Find where the given text appears and provide that cell's center as (x, y) coordinate. 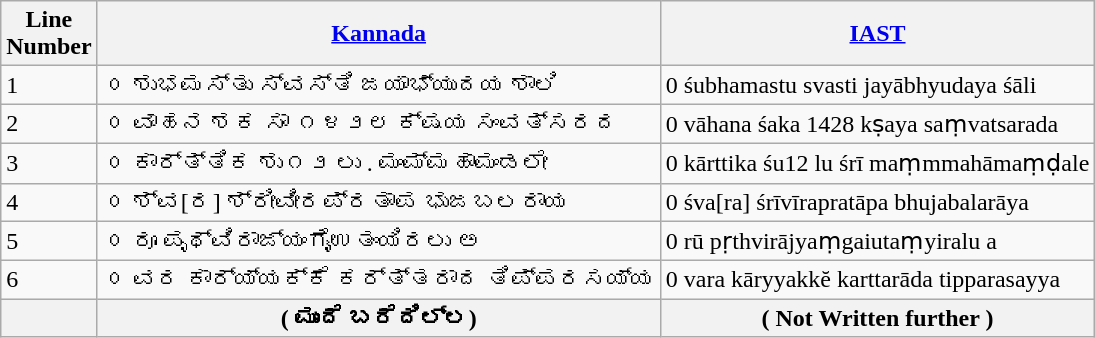
0 kārttika śu12 lu śrī maṃmmahāmaṃḍale (878, 163)
1 (49, 85)
LineNumber (49, 34)
0 śubhamastu svasti jayābhyudaya śāli (878, 85)
೦ ಕಾರ್ತ್ತಿಕ ಶು೧೨ ಲು . ಮಂಮ್ಮಹಾಮಂಡಲೇ (378, 163)
೦ ಶ್ವ[ರ] ಶ್ರೀವೀರಪ್ರತಾಪ ಭುಜಬಲರಾಯ (378, 202)
Kannada (378, 34)
( Not Written further ) (878, 318)
5 (49, 241)
IAST (878, 34)
6 (49, 280)
೦ ಶುಭಮಸ್ತು ಸ್ವಸ್ತಿ ಜಯಾಭ್ಯುದಯ ಶಾಲಿ (378, 85)
0 rū pṛthvirājyaṃgaiutaṃyiralu a (878, 241)
0 vāhana śaka 1428 kṣaya saṃvatsarada (878, 124)
2 (49, 124)
೦ ರೂ ಪೃಥ್ವಿರಾಜ್ಯಂಗೈಉತಂಯಿರಲು ಅ (378, 241)
೦ ವಾಹನ ಶಕ ಸಾ ೧೪೨೮ ಕ್ಷಯ ಸಂವತ್ಸರದ (378, 124)
0 vara kāryyakkĕ karttarāda tipparasayya (878, 280)
( ಮುಂದೆ ಬರೆದಿಲ್ಲ) (378, 318)
೦ ವರ ಕಾರ್ಯ್ಯಕ್ಕೆ ಕರ್ತ್ತರಾದ ತಿಪ್ಪರಸಯ್ಯ (378, 280)
3 (49, 163)
4 (49, 202)
0 śva[ra] śrīvīrapratāpa bhujabalarāya (878, 202)
